Scan for the cell matching the given text and deliver its [x, y] coordinate at center. 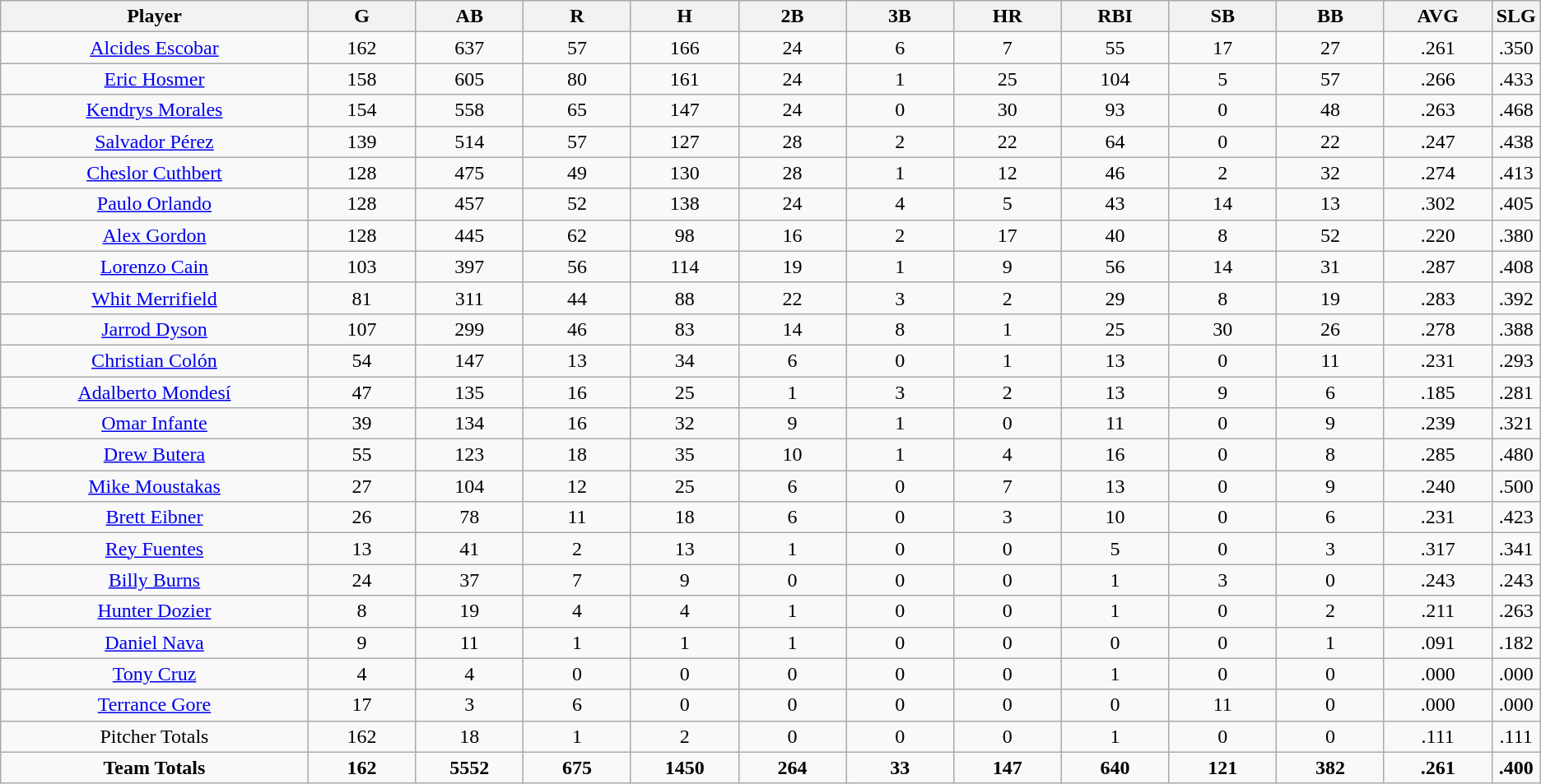
Jarrod Dyson [155, 329]
.413 [1516, 173]
Whit Merrifield [155, 298]
.350 [1516, 48]
47 [362, 392]
445 [469, 235]
83 [685, 329]
107 [362, 329]
98 [685, 235]
475 [469, 173]
65 [578, 110]
Alcides Escobar [155, 48]
311 [469, 298]
.388 [1516, 329]
Drew Butera [155, 455]
382 [1330, 768]
457 [469, 204]
H [685, 16]
.239 [1437, 424]
Daniel Nava [155, 643]
Mike Moustakas [155, 486]
Pitcher Totals [155, 736]
41 [469, 549]
397 [469, 267]
138 [685, 204]
Player [155, 16]
127 [685, 141]
.500 [1516, 486]
.091 [1437, 643]
SLG [1516, 16]
5552 [469, 768]
Salvador Pérez [155, 141]
558 [469, 110]
640 [1115, 768]
62 [578, 235]
Alex Gordon [155, 235]
.285 [1437, 455]
103 [362, 267]
.278 [1437, 329]
114 [685, 267]
2B [792, 16]
.468 [1516, 110]
.266 [1437, 79]
AB [469, 16]
Cheslor Cuthbert [155, 173]
.423 [1516, 517]
Christian Colón [155, 360]
.405 [1516, 204]
Billy Burns [155, 580]
93 [1115, 110]
675 [578, 768]
Hunter Dozier [155, 611]
.247 [1437, 141]
43 [1115, 204]
.240 [1437, 486]
166 [685, 48]
64 [1115, 141]
.302 [1437, 204]
.211 [1437, 611]
54 [362, 360]
Tony Cruz [155, 674]
Eric Hosmer [155, 79]
35 [685, 455]
.274 [1437, 173]
139 [362, 141]
514 [469, 141]
637 [469, 48]
299 [469, 329]
123 [469, 455]
.185 [1437, 392]
44 [578, 298]
R [578, 16]
Rey Fuentes [155, 549]
88 [685, 298]
Lorenzo Cain [155, 267]
.317 [1437, 549]
G [362, 16]
.408 [1516, 267]
.480 [1516, 455]
1450 [685, 768]
.182 [1516, 643]
39 [362, 424]
.400 [1516, 768]
.287 [1437, 267]
Adalberto Mondesí [155, 392]
264 [792, 768]
.281 [1516, 392]
.380 [1516, 235]
121 [1223, 768]
48 [1330, 110]
29 [1115, 298]
Terrance Gore [155, 705]
154 [362, 110]
AVG [1437, 16]
SB [1223, 16]
605 [469, 79]
BB [1330, 16]
31 [1330, 267]
.220 [1437, 235]
81 [362, 298]
.321 [1516, 424]
.293 [1516, 360]
Kendrys Morales [155, 110]
135 [469, 392]
Omar Infante [155, 424]
Paulo Orlando [155, 204]
33 [901, 768]
34 [685, 360]
134 [469, 424]
HR [1008, 16]
49 [578, 173]
.283 [1437, 298]
RBI [1115, 16]
161 [685, 79]
40 [1115, 235]
.433 [1516, 79]
78 [469, 517]
Brett Eibner [155, 517]
37 [469, 580]
.438 [1516, 141]
3B [901, 16]
.392 [1516, 298]
80 [578, 79]
130 [685, 173]
.341 [1516, 549]
158 [362, 79]
Team Totals [155, 768]
